Extract the (X, Y) coordinate from the center of the cell holding the provided text.  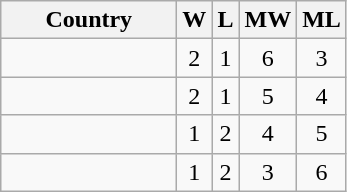
L (226, 20)
W (194, 20)
Country (89, 20)
ML (322, 20)
MW (268, 20)
